Scan for the cell matching the given text and deliver its [x, y] coordinate at center. 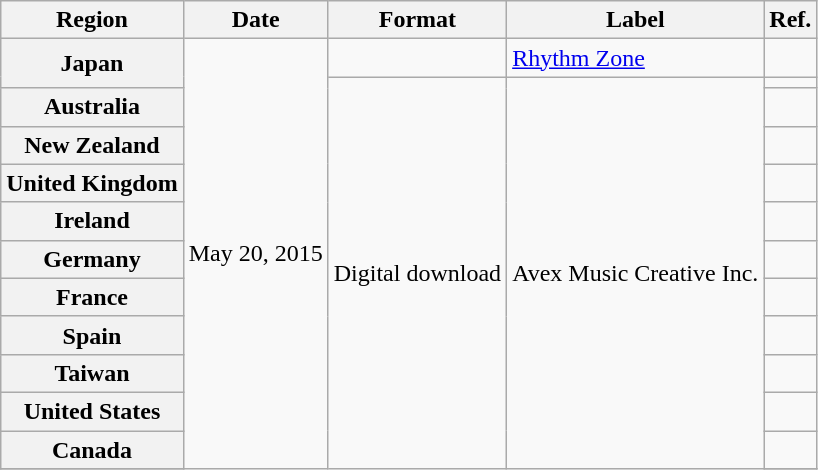
Ref. [790, 20]
May 20, 2015 [256, 254]
United Kingdom [92, 183]
Spain [92, 335]
France [92, 297]
Canada [92, 449]
Taiwan [92, 373]
New Zealand [92, 145]
United States [92, 411]
Label [636, 20]
Germany [92, 259]
Japan [92, 64]
Region [92, 20]
Digital download [417, 273]
Format [417, 20]
Australia [92, 107]
Avex Music Creative Inc. [636, 273]
Ireland [92, 221]
Rhythm Zone [636, 58]
Date [256, 20]
